Extract the (x, y) coordinate from the center of the cell holding the provided text.  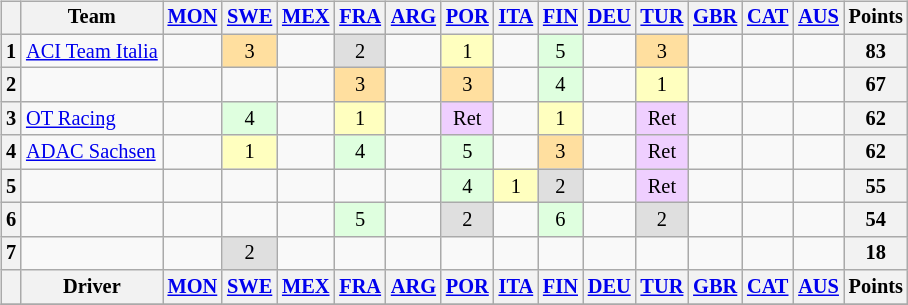
54 (876, 220)
67 (876, 85)
Driver (92, 287)
7 (11, 253)
83 (876, 51)
ADAC Sachsen (92, 152)
55 (876, 186)
OT Racing (92, 119)
ACI Team Italia (92, 51)
18 (876, 253)
Team (92, 18)
